For the text-containing cell, return its midpoint in [X, Y] coordinate format. 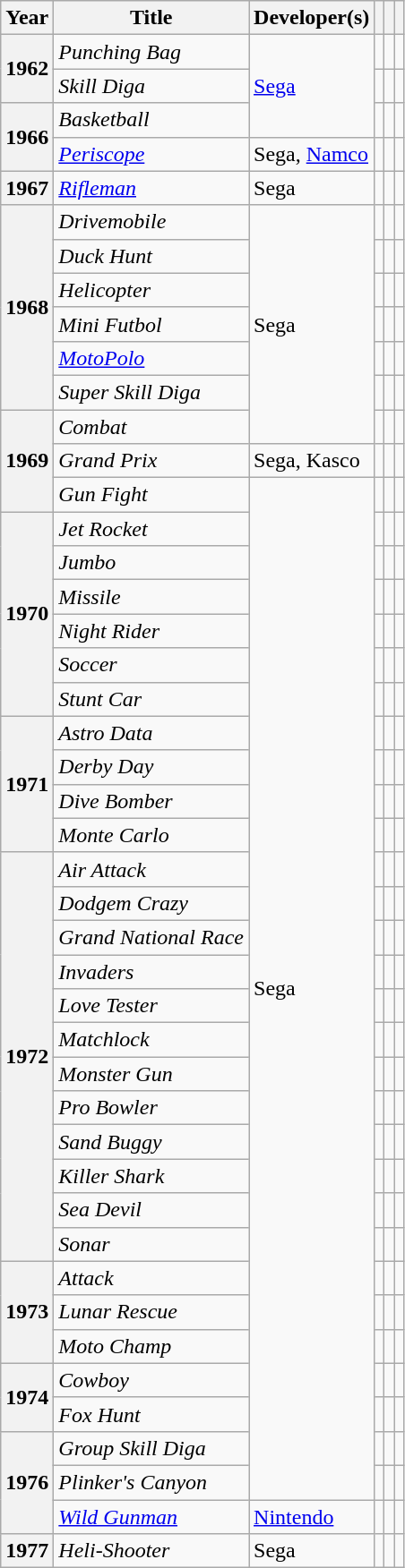
Gun Fight [151, 495]
Rifleman [151, 188]
Grand Prix [151, 461]
Sega, Kasco [312, 461]
Wild Gunman [151, 1517]
Heli-Shooter [151, 1551]
Title [151, 18]
Sand Buggy [151, 1142]
Killer Shark [151, 1176]
Missile [151, 597]
Monster Gun [151, 1074]
Basketball [151, 120]
1968 [27, 307]
Astro Data [151, 733]
Dodgem Crazy [151, 903]
Punching Bag [151, 52]
Cowboy [151, 1380]
1973 [27, 1312]
Jet Rocket [151, 529]
Monte Carlo [151, 835]
Combat [151, 427]
Jumbo [151, 563]
1962 [27, 69]
Sega, Namco [312, 154]
MotoPolo [151, 358]
Skill Diga [151, 86]
1969 [27, 461]
1972 [27, 1056]
Night Rider [151, 631]
Soccer [151, 665]
Moto Champ [151, 1346]
Attack [151, 1278]
Developer(s) [312, 18]
1971 [27, 784]
Matchlock [151, 1040]
1966 [27, 137]
Dive Bomber [151, 801]
Plinker's Canyon [151, 1482]
Love Tester [151, 1006]
Nintendo [312, 1517]
Invaders [151, 971]
1967 [27, 188]
Super Skill Diga [151, 392]
Drivemobile [151, 222]
Stunt Car [151, 699]
Periscope [151, 154]
Grand National Race [151, 937]
Duck Hunt [151, 256]
Helicopter [151, 290]
Year [27, 18]
1977 [27, 1551]
Fox Hunt [151, 1414]
Mini Futbol [151, 324]
1970 [27, 614]
Air Attack [151, 869]
1976 [27, 1482]
Pro Bowler [151, 1108]
Lunar Rescue [151, 1312]
Group Skill Diga [151, 1448]
Derby Day [151, 767]
1974 [27, 1397]
Sea Devil [151, 1210]
Sonar [151, 1244]
